Pinpoint the cell where the given text exists, returning its [X, Y] midpoint coordinate. 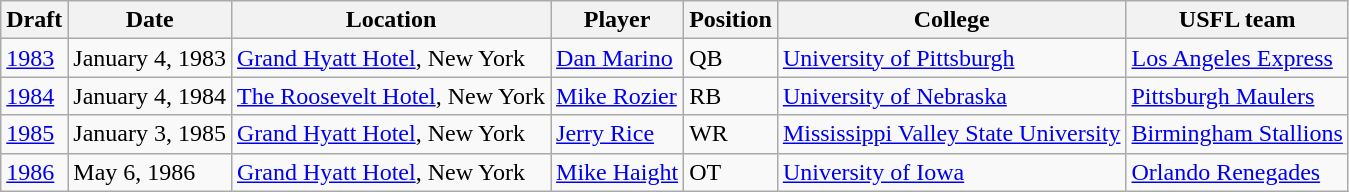
1984 [34, 96]
Los Angeles Express [1237, 58]
1983 [34, 58]
Mississippi Valley State University [952, 134]
Mike Rozier [618, 96]
Position [731, 20]
Dan Marino [618, 58]
January 4, 1984 [150, 96]
QB [731, 58]
Jerry Rice [618, 134]
Player [618, 20]
Mike Haight [618, 172]
Pittsburgh Maulers [1237, 96]
January 4, 1983 [150, 58]
College [952, 20]
Birmingham Stallions [1237, 134]
May 6, 1986 [150, 172]
The Roosevelt Hotel, New York [390, 96]
USFL team [1237, 20]
University of Pittsburgh [952, 58]
Orlando Renegades [1237, 172]
OT [731, 172]
1986 [34, 172]
Draft [34, 20]
WR [731, 134]
University of Iowa [952, 172]
Date [150, 20]
1985 [34, 134]
January 3, 1985 [150, 134]
Location [390, 20]
University of Nebraska [952, 96]
RB [731, 96]
